Capture the cell that displays the provided text and extract its (x, y) central coordinate. 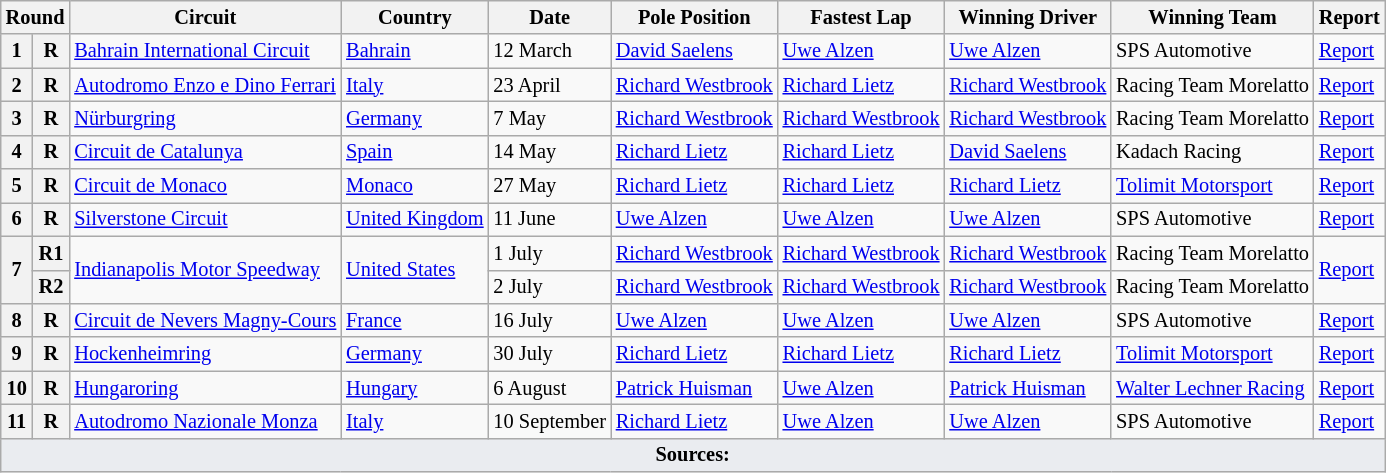
Autodromo Enzo e Dino Ferrari (205, 85)
Bahrain (414, 51)
9 (17, 354)
R1 (52, 253)
10 (17, 388)
Circuit de Monaco (205, 186)
Fastest Lap (862, 17)
4 (17, 152)
Country (414, 17)
R2 (52, 287)
Circuit de Catalunya (205, 152)
Bahrain International Circuit (205, 51)
Winning Driver (1028, 17)
23 April (550, 85)
6 (17, 219)
16 July (550, 320)
United Kingdom (414, 219)
Pole Position (694, 17)
8 (17, 320)
Winning Team (1212, 17)
Round (36, 17)
12 March (550, 51)
Hockenheimring (205, 354)
3 (17, 118)
1 (17, 51)
Silverstone Circuit (205, 219)
Nürburgring (205, 118)
2 (17, 85)
United States (414, 270)
Date (550, 17)
Hungary (414, 388)
Kadach Racing (1212, 152)
Circuit (205, 17)
Circuit de Nevers Magny-Cours (205, 320)
11 June (550, 219)
2 July (550, 287)
14 May (550, 152)
27 May (550, 186)
1 July (550, 253)
Autodromo Nazionale Monza (205, 421)
11 (17, 421)
Sources: (693, 455)
7 (17, 270)
Walter Lechner Racing (1212, 388)
France (414, 320)
7 May (550, 118)
5 (17, 186)
Hungaroring (205, 388)
6 August (550, 388)
30 July (550, 354)
10 September (550, 421)
Monaco (414, 186)
Spain (414, 152)
Indianapolis Motor Speedway (205, 270)
